Output the (X, Y) coordinate of the center of the cell containing the given text.  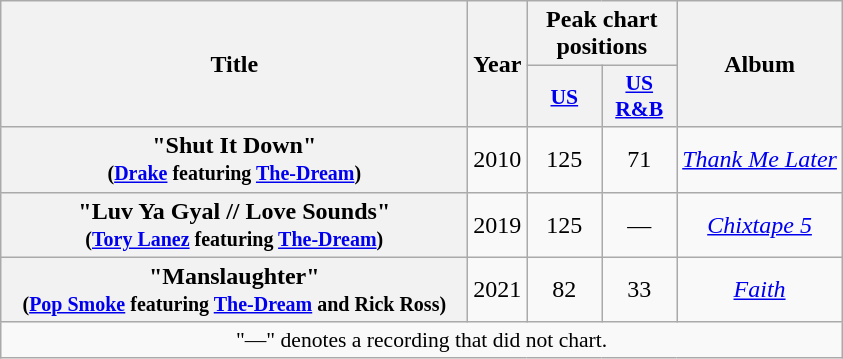
Year (498, 64)
33 (640, 290)
Chixtape 5 (760, 224)
82 (564, 290)
71 (640, 160)
Album (760, 64)
— (640, 224)
2010 (498, 160)
Title (234, 64)
"Manslaughter" (Pop Smoke featuring The-Dream and Rick Ross) (234, 290)
"—" denotes a recording that did not chart. (422, 340)
Peak chart positions (602, 34)
"Luv Ya Gyal // Love Sounds" (Tory Lanez featuring The-Dream) (234, 224)
2021 (498, 290)
Faith (760, 290)
"Shut It Down" (Drake featuring The-Dream) (234, 160)
2019 (498, 224)
Thank Me Later (760, 160)
US (564, 96)
USR&B (640, 96)
